Search for the cell housing the specified text and yield its (x, y) center coordinate. 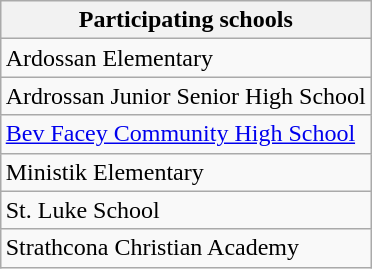
Strathcona Christian Academy (186, 248)
Ministik Elementary (186, 172)
St. Luke School (186, 210)
Ardossan Elementary (186, 58)
Bev Facey Community High School (186, 134)
Ardrossan Junior Senior High School (186, 96)
Participating schools (186, 20)
